Determine the (X, Y) coordinate at the center of the cell enclosing the given text.  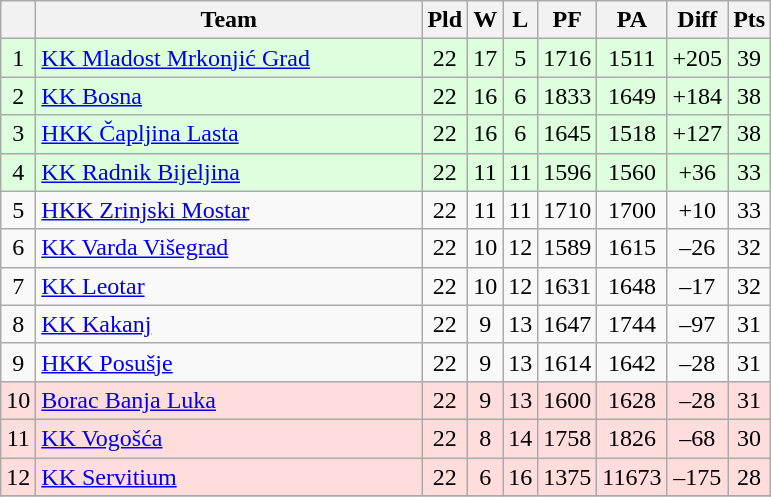
Borac Banja Luka (229, 400)
KK Mladost Mrkonjić Grad (229, 58)
Diff (698, 20)
–68 (698, 438)
1589 (568, 248)
1648 (632, 286)
PF (568, 20)
+36 (698, 172)
1716 (568, 58)
–175 (698, 477)
4 (18, 172)
KK Varda Višegrad (229, 248)
KK Servitium (229, 477)
+127 (698, 134)
39 (750, 58)
7 (18, 286)
1833 (568, 96)
+205 (698, 58)
1615 (632, 248)
30 (750, 438)
1744 (632, 324)
1511 (632, 58)
KK Bosna (229, 96)
1518 (632, 134)
1596 (568, 172)
14 (520, 438)
HKK Čapljina Lasta (229, 134)
–17 (698, 286)
11673 (632, 477)
1710 (568, 210)
HKK Posušje (229, 362)
1375 (568, 477)
17 (486, 58)
1628 (632, 400)
1645 (568, 134)
–97 (698, 324)
3 (18, 134)
1 (18, 58)
1642 (632, 362)
KK Vogošća (229, 438)
1647 (568, 324)
+184 (698, 96)
28 (750, 477)
1758 (568, 438)
KK Leotar (229, 286)
2 (18, 96)
L (520, 20)
W (486, 20)
+10 (698, 210)
–26 (698, 248)
KK Radnik Bijeljina (229, 172)
KK Kakanj (229, 324)
1826 (632, 438)
Team (229, 20)
PA (632, 20)
1649 (632, 96)
1600 (568, 400)
1560 (632, 172)
Pld (445, 20)
1614 (568, 362)
1631 (568, 286)
Pts (750, 20)
HKK Zrinjski Mostar (229, 210)
1700 (632, 210)
